Locate the cell with the specified text and output its [X, Y] center coordinate. 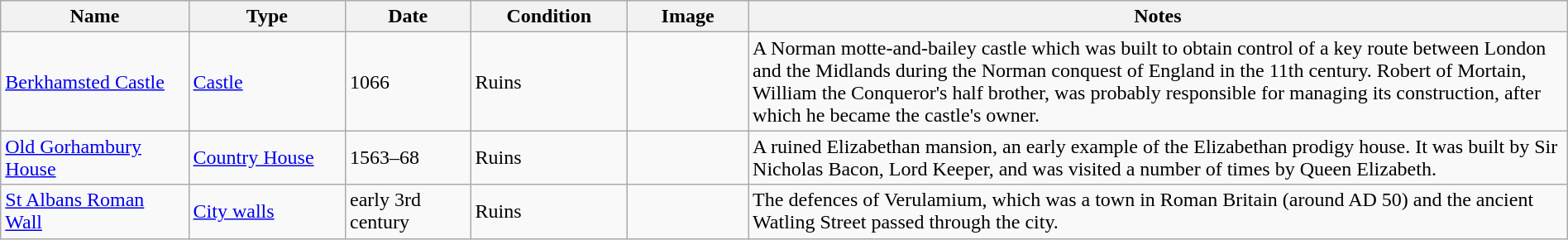
City walls [266, 212]
Condition [549, 17]
Old Gorhambury House [94, 157]
Castle [266, 81]
Image [688, 17]
Type [266, 17]
Name [94, 17]
Notes [1158, 17]
Berkhamsted Castle [94, 81]
St Albans Roman Wall [94, 212]
1066 [409, 81]
early 3rd century [409, 212]
Country House [266, 157]
Date [409, 17]
The defences of Verulamium, which was a town in Roman Britain (around AD 50) and the ancient Watling Street passed through the city. [1158, 212]
1563–68 [409, 157]
